Find where the given text appears and provide that cell's center as (X, Y) coordinate. 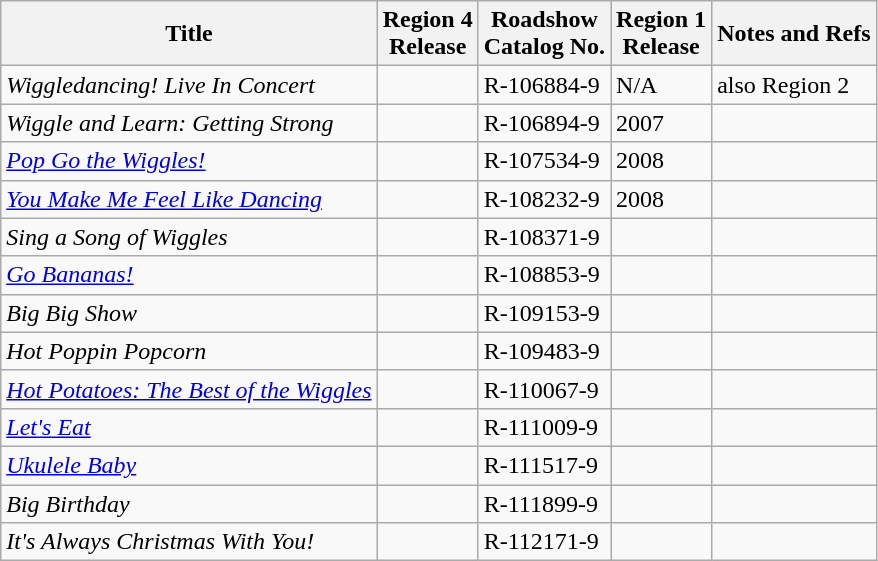
Ukulele Baby (189, 465)
R-108232-9 (544, 199)
R-110067-9 (544, 389)
Wiggle and Learn: Getting Strong (189, 123)
R-111517-9 (544, 465)
R-111899-9 (544, 503)
also Region 2 (794, 85)
R-108371-9 (544, 237)
R-109153-9 (544, 313)
R-107534-9 (544, 161)
Region 4Release (428, 34)
Hot Poppin Popcorn (189, 351)
RoadshowCatalog No. (544, 34)
You Make Me Feel Like Dancing (189, 199)
R-106894-9 (544, 123)
Let's Eat (189, 427)
Notes and Refs (794, 34)
R-106884-9 (544, 85)
Region 1Release (662, 34)
Go Bananas! (189, 275)
It's Always Christmas With You! (189, 542)
Title (189, 34)
Big Birthday (189, 503)
2007 (662, 123)
R-111009-9 (544, 427)
Hot Potatoes: The Best of the Wiggles (189, 389)
R-108853-9 (544, 275)
R-109483-9 (544, 351)
Pop Go the Wiggles! (189, 161)
N/A (662, 85)
Sing a Song of Wiggles (189, 237)
Big Big Show (189, 313)
R-112171-9 (544, 542)
Wiggledancing! Live In Concert (189, 85)
